Determine the [X, Y] coordinate at the center of the cell enclosing the given text.  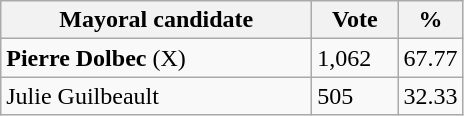
67.77 [430, 58]
% [430, 20]
505 [355, 96]
Mayoral candidate [156, 20]
Vote [355, 20]
Pierre Dolbec (X) [156, 58]
32.33 [430, 96]
Julie Guilbeault [156, 96]
1,062 [355, 58]
